Capture the cell that displays the provided text and extract its (x, y) central coordinate. 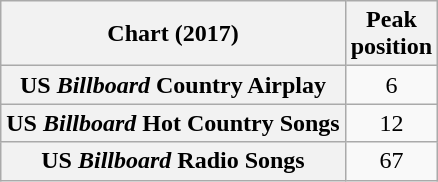
Peakposition (391, 34)
US Billboard Hot Country Songs (173, 123)
US Billboard Radio Songs (173, 161)
12 (391, 123)
6 (391, 85)
67 (391, 161)
US Billboard Country Airplay (173, 85)
Chart (2017) (173, 34)
